Detect which cell encompasses the target text, then output its [x, y] center coordinate. 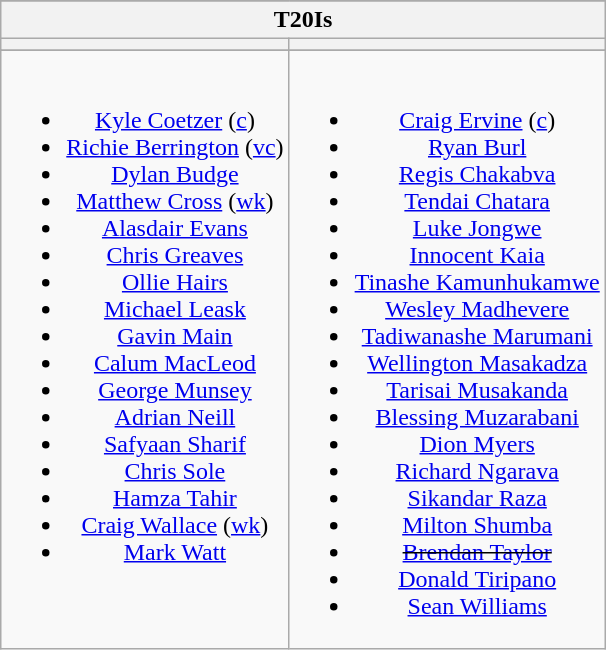
T20Is [303, 20]
